Provide the (X, Y) coordinate of the cell's center where the given text is located.  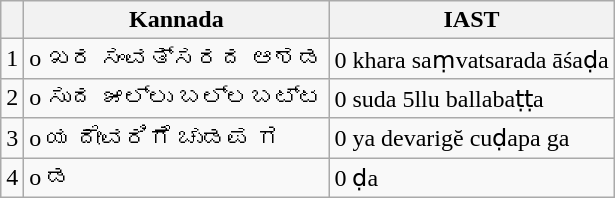
0 ya devarigĕ cuḍapa ga (472, 138)
3 (12, 138)
4 (12, 178)
o ಯ ದೇವರಿಗೆ ಚುಡಪ ಗ (176, 138)
1 (12, 59)
2 (12, 98)
0 ḍa (472, 178)
o ಡ (176, 178)
o ಖರ ಸಂವತ್ಸರದ ಆಶಡ (176, 59)
o ಸುದ ೫ಲ್ಲು ಬಲ್ಲಬಟ್ಟ (176, 98)
0 khara saṃvatsarada āśaḍa (472, 59)
Kannada (176, 20)
0 suda 5llu ballabaṭṭa (472, 98)
IAST (472, 20)
